Scan for the cell matching the given text and deliver its [X, Y] coordinate at center. 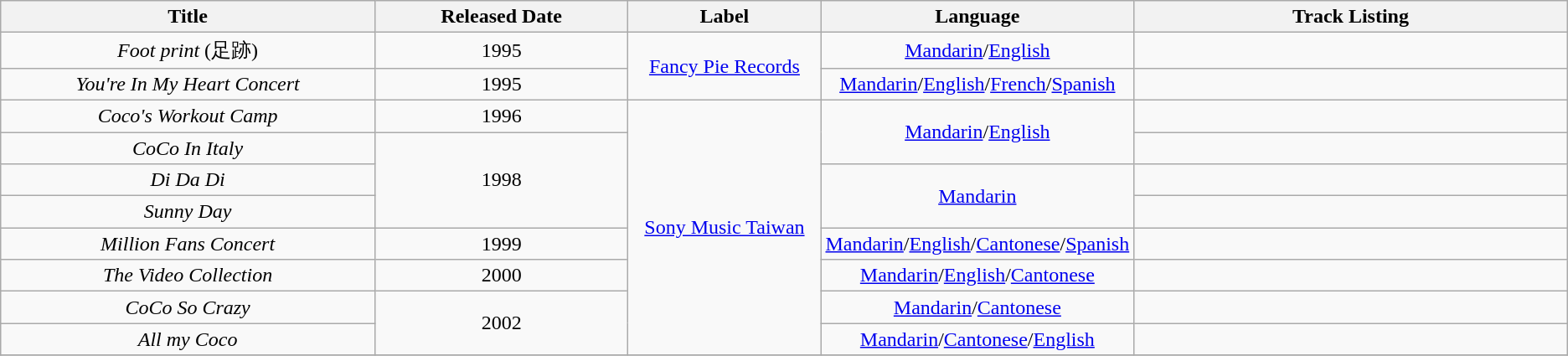
Coco's Workout Camp [188, 116]
Released Date [501, 17]
Mandarin/English/Cantonese/Spanish [977, 244]
Mandarin [977, 196]
You're In My Heart Concert [188, 84]
Language [977, 17]
1999 [501, 244]
Mandarin/English/French/Spanish [977, 84]
Di Da Di [188, 180]
Million Fans Concert [188, 244]
Mandarin/Cantonese [977, 307]
CoCo In Italy [188, 148]
All my Coco [188, 339]
Title [188, 17]
CoCo So Crazy [188, 307]
Label [725, 17]
Mandarin/Cantonese/English [977, 339]
1998 [501, 180]
Sony Music Taiwan [725, 227]
2002 [501, 323]
Foot print (足跡) [188, 50]
Mandarin/English/Cantonese [977, 276]
The Video Collection [188, 276]
2000 [501, 276]
Sunny Day [188, 212]
Track Listing [1351, 17]
Fancy Pie Records [725, 67]
1996 [501, 116]
